Output the [X, Y] coordinate of the center of the cell containing the given text.  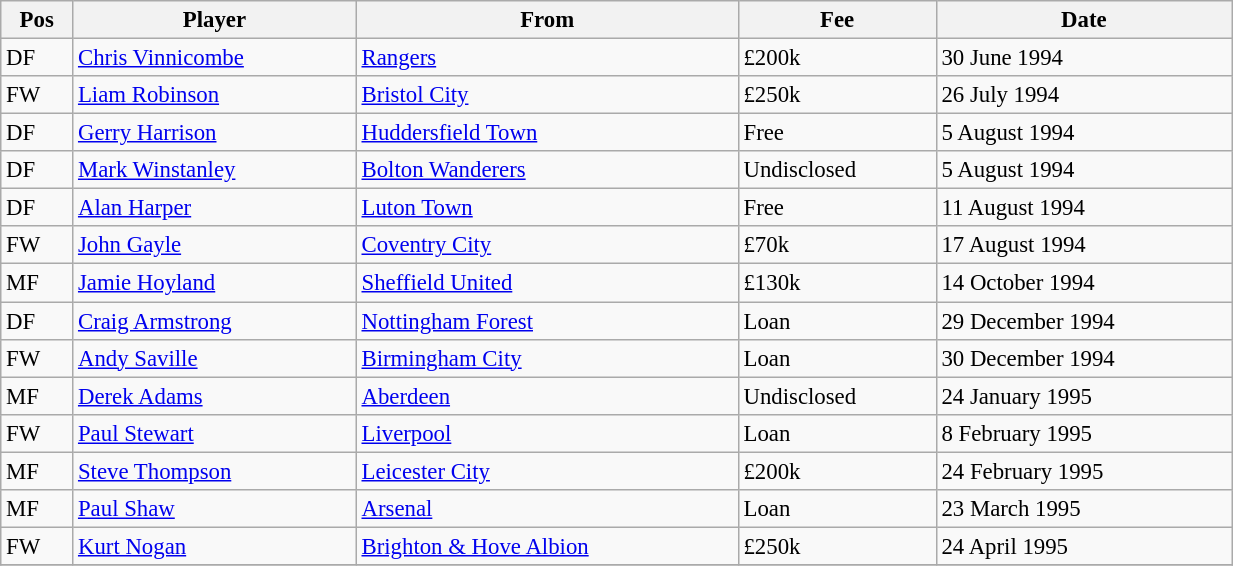
Coventry City [547, 245]
£130k [837, 283]
Aberdeen [547, 396]
Nottingham Forest [547, 321]
11 August 1994 [1084, 208]
Fee [837, 20]
Birmingham City [547, 358]
Brighton & Hove Albion [547, 546]
From [547, 20]
Derek Adams [215, 396]
30 December 1994 [1084, 358]
Rangers [547, 58]
Paul Shaw [215, 509]
Kurt Nogan [215, 546]
14 October 1994 [1084, 283]
29 December 1994 [1084, 321]
£70k [837, 245]
Leicester City [547, 471]
Bristol City [547, 95]
Huddersfield Town [547, 133]
24 January 1995 [1084, 396]
Steve Thompson [215, 471]
23 March 1995 [1084, 509]
Arsenal [547, 509]
Sheffield United [547, 283]
Gerry Harrison [215, 133]
Luton Town [547, 208]
24 April 1995 [1084, 546]
Andy Saville [215, 358]
Mark Winstanley [215, 170]
30 June 1994 [1084, 58]
17 August 1994 [1084, 245]
Liam Robinson [215, 95]
John Gayle [215, 245]
Chris Vinnicombe [215, 58]
Bolton Wanderers [547, 170]
Craig Armstrong [215, 321]
Date [1084, 20]
8 February 1995 [1084, 433]
26 July 1994 [1084, 95]
Alan Harper [215, 208]
24 February 1995 [1084, 471]
Paul Stewart [215, 433]
Pos [37, 20]
Player [215, 20]
Jamie Hoyland [215, 283]
Liverpool [547, 433]
